Return [X, Y] of the center of cell containing provided text 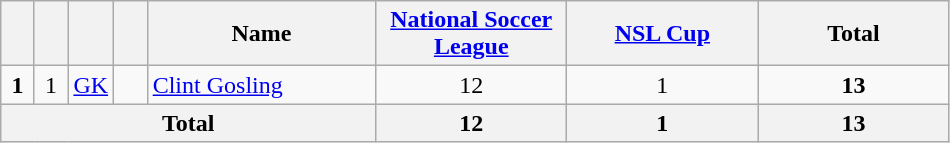
GK [91, 85]
Clint Gosling [262, 85]
Name [262, 34]
NSL Cup [662, 34]
National Soccer League [472, 34]
